Scan for the cell matching the given text and deliver its (X, Y) coordinate at center. 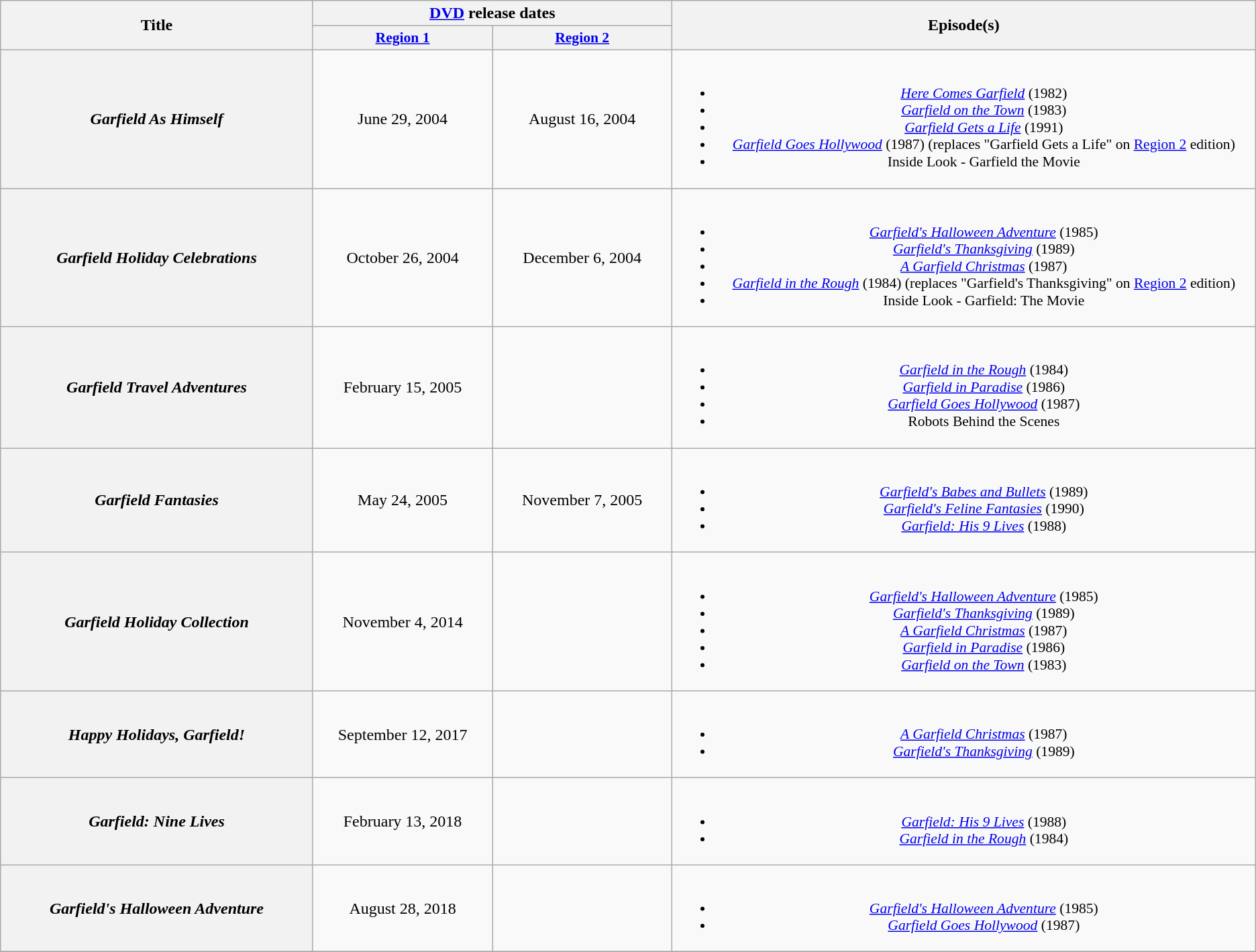
Happy Holidays, Garfield! (157, 734)
May 24, 2005 (403, 500)
Garfield's Halloween Adventure (1985)Garfield Goes Hollywood (1987) (963, 908)
Garfield's Halloween Adventure (1985)Garfield's Thanksgiving (1989)A Garfield Christmas (1987)Garfield in Paradise (1986)Garfield on the Town (1983) (963, 621)
February 13, 2018 (403, 821)
Garfield: His 9 Lives (1988)Garfield in the Rough (1984) (963, 821)
September 12, 2017 (403, 734)
Garfield's Halloween Adventure (157, 908)
August 16, 2004 (582, 119)
November 4, 2014 (403, 621)
A Garfield Christmas (1987)Garfield's Thanksgiving (1989) (963, 734)
October 26, 2004 (403, 258)
December 6, 2004 (582, 258)
February 15, 2005 (403, 388)
Garfield Holiday Celebrations (157, 258)
Garfield in the Rough (1984)Garfield in Paradise (1986)Garfield Goes Hollywood (1987)Robots Behind the Scenes (963, 388)
Garfield: Nine Lives (157, 821)
Region 1 (403, 38)
Episode(s) (963, 25)
Garfield As Himself (157, 119)
Garfield Travel Adventures (157, 388)
Garfield Holiday Collection (157, 621)
Garfield Fantasies (157, 500)
June 29, 2004 (403, 119)
Region 2 (582, 38)
Garfield's Babes and Bullets (1989)Garfield's Feline Fantasies (1990)Garfield: His 9 Lives (1988) (963, 500)
November 7, 2005 (582, 500)
August 28, 2018 (403, 908)
Title (157, 25)
DVD release dates (492, 13)
